From the cell containing the given text, extract its center point as [X, Y] coordinate. 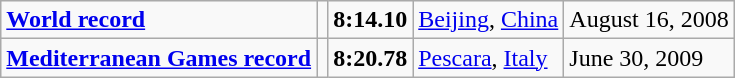
August 16, 2008 [649, 20]
Pescara, Italy [488, 58]
8:20.78 [370, 58]
Mediterranean Games record [159, 58]
Beijing, China [488, 20]
June 30, 2009 [649, 58]
8:14.10 [370, 20]
World record [159, 20]
